For the text-containing cell, return its midpoint in (X, Y) coordinate format. 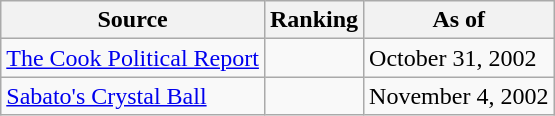
November 4, 2002 (459, 96)
As of (459, 20)
Sabato's Crystal Ball (133, 96)
Source (133, 20)
Ranking (314, 20)
October 31, 2002 (459, 58)
The Cook Political Report (133, 58)
